From the cell containing the given text, extract its center point as (X, Y) coordinate. 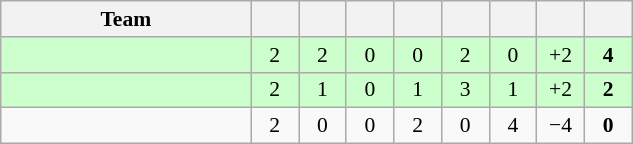
3 (465, 90)
−4 (561, 126)
Team (126, 19)
